Capture the cell that displays the provided text and extract its (x, y) central coordinate. 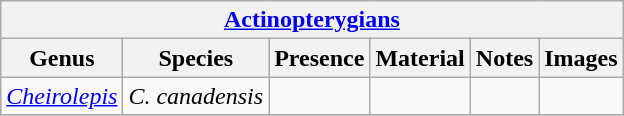
Notes (504, 58)
Species (196, 58)
C. canadensis (196, 96)
Material (420, 58)
Genus (62, 58)
Images (581, 58)
Actinopterygians (312, 20)
Presence (320, 58)
Cheirolepis (62, 96)
